Return the (X, Y) coordinate for the center point of the cell that contains the specified text.  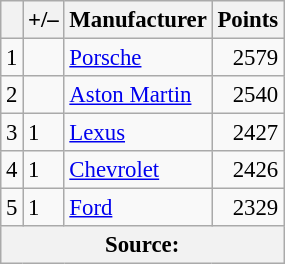
+/– (44, 20)
Manufacturer (138, 20)
Porsche (138, 58)
Source: (142, 245)
2 (12, 95)
3 (12, 133)
2329 (248, 208)
2427 (248, 133)
2579 (248, 58)
5 (12, 208)
Ford (138, 208)
Points (248, 20)
4 (12, 170)
Lexus (138, 133)
2540 (248, 95)
Chevrolet (138, 170)
Aston Martin (138, 95)
2426 (248, 170)
